Output the (X, Y) coordinate of the center of the cell containing the given text.  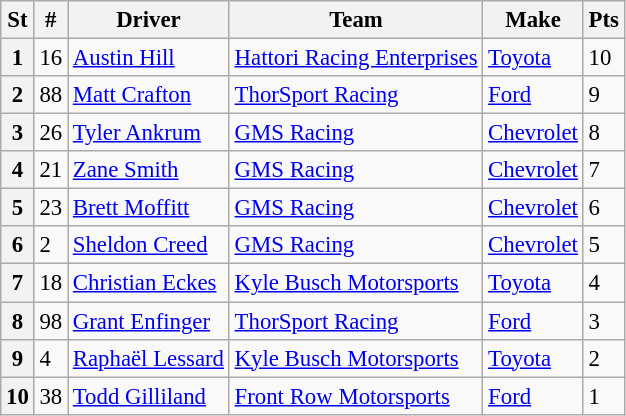
Zane Smith (149, 170)
Make (533, 20)
16 (50, 58)
18 (50, 283)
Todd Gilliland (149, 396)
Driver (149, 20)
98 (50, 321)
Team (356, 20)
26 (50, 133)
23 (50, 208)
Sheldon Creed (149, 245)
Christian Eckes (149, 283)
Front Row Motorsports (356, 396)
Tyler Ankrum (149, 133)
Pts (604, 20)
88 (50, 95)
21 (50, 170)
Grant Enfinger (149, 321)
# (50, 20)
Raphaël Lessard (149, 358)
St (18, 20)
Matt Crafton (149, 95)
Brett Moffitt (149, 208)
38 (50, 396)
Hattori Racing Enterprises (356, 58)
Austin Hill (149, 58)
